Extract the [x, y] coordinate from the center of the cell holding the provided text.  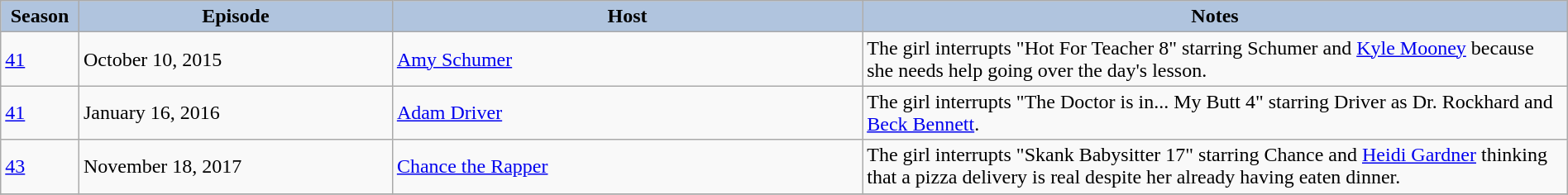
January 16, 2016 [235, 112]
Amy Schumer [627, 59]
The girl interrupts "The Doctor is in... My Butt 4" starring Driver as Dr. Rockhard and Beck Bennett. [1216, 112]
Notes [1216, 17]
The girl interrupts "Hot For Teacher 8" starring Schumer and Kyle Mooney because she needs help going over the day's lesson. [1216, 59]
October 10, 2015 [235, 59]
43 [40, 167]
November 18, 2017 [235, 167]
Episode [235, 17]
Chance the Rapper [627, 167]
Adam Driver [627, 112]
Host [627, 17]
Season [40, 17]
